Capture the cell that displays the provided text and extract its [x, y] central coordinate. 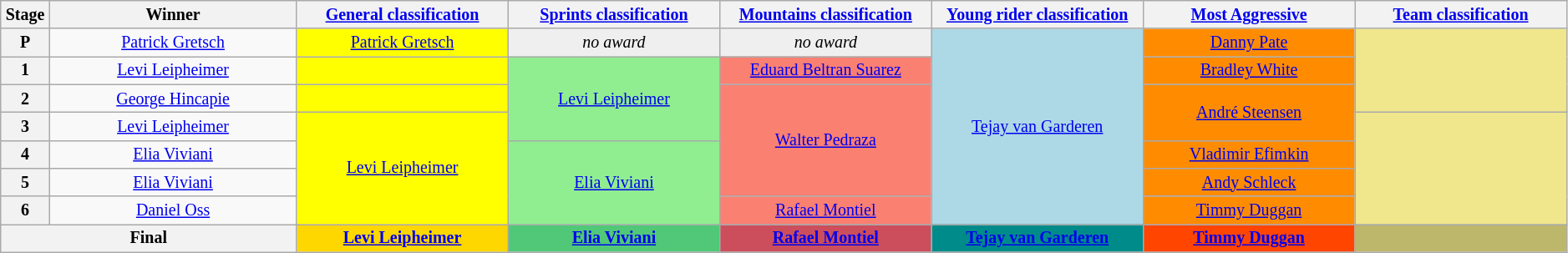
Mountains classification [825, 15]
Young rider classification [1038, 15]
Most Aggressive [1248, 15]
2 [25, 99]
Vladimir Efimkin [1248, 154]
Daniel Oss [173, 210]
Bradley White [1248, 70]
Walter Pedraza [825, 140]
André Steensen [1248, 112]
5 [25, 182]
Andy Schleck [1248, 182]
P [25, 43]
Eduard Beltran Suarez [825, 70]
Sprints classification [613, 15]
Winner [173, 15]
6 [25, 210]
Stage [25, 15]
George Hincapie [173, 99]
Team classification [1460, 15]
Final [149, 239]
4 [25, 154]
General classification [403, 15]
1 [25, 70]
Danny Pate [1248, 43]
3 [25, 127]
